Return the (X, Y) coordinate for the center point of the cell that contains the specified text.  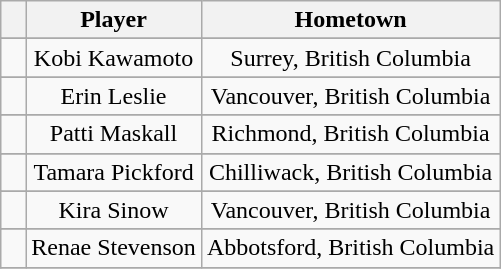
Patti Maskall (114, 134)
Kira Sinow (114, 210)
Richmond, British Columbia (350, 134)
Erin Leslie (114, 96)
Surrey, British Columbia (350, 58)
Kobi Kawamoto (114, 58)
Tamara Pickford (114, 172)
Renae Stevenson (114, 248)
Chilliwack, British Columbia (350, 172)
Abbotsford, British Columbia (350, 248)
Player (114, 20)
Hometown (350, 20)
